Extract the [X, Y] coordinate from the center of the cell holding the provided text.  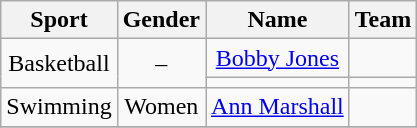
Team [383, 20]
– [161, 64]
Sport [59, 20]
Name [278, 20]
Bobby Jones [278, 58]
Swimming [59, 107]
Gender [161, 20]
Ann Marshall [278, 107]
Basketball [59, 64]
Women [161, 107]
